Return the [x, y] coordinate for the center point of the cell that contains the specified text.  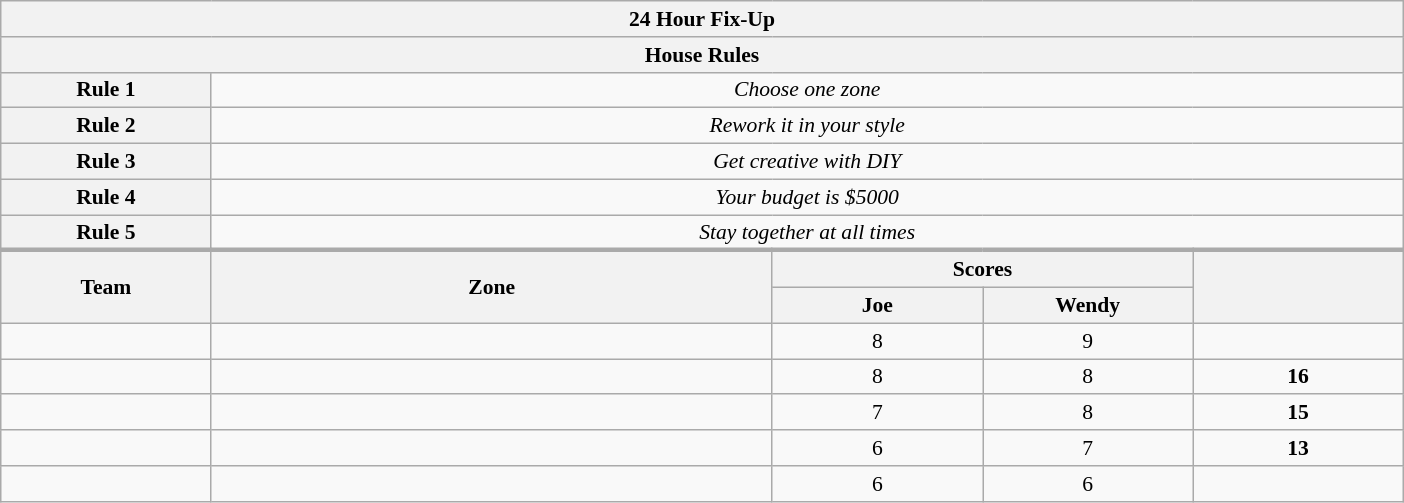
Scores [982, 270]
Stay together at all times [807, 233]
Rule 5 [106, 233]
Wendy [1087, 306]
Zone [492, 288]
16 [1298, 377]
Rule 1 [106, 90]
Rule 4 [106, 197]
Team [106, 288]
Rule 3 [106, 162]
Your budget is $5000 [807, 197]
Rework it in your style [807, 126]
Choose one zone [807, 90]
Rule 2 [106, 126]
House Rules [702, 55]
Get creative with DIY [807, 162]
Joe [877, 306]
13 [1298, 448]
15 [1298, 413]
24 Hour Fix-Up [702, 19]
9 [1087, 341]
